Search for the cell housing the specified text and yield its (x, y) center coordinate. 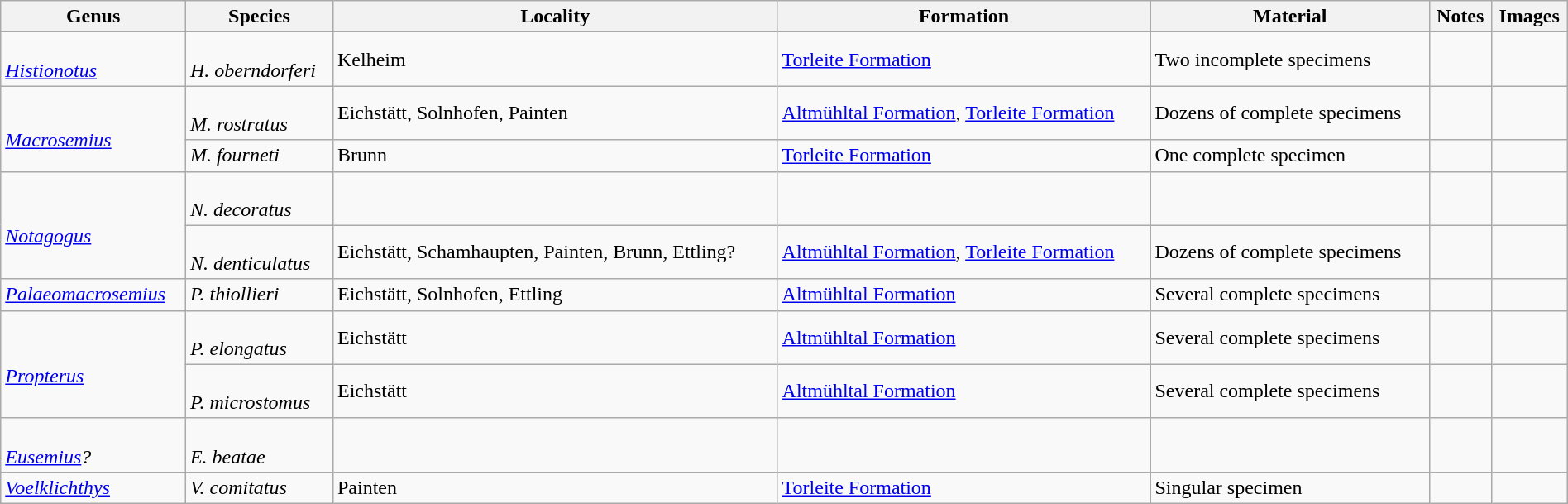
Notes (1460, 17)
M. fourneti (259, 156)
Painten (555, 487)
Kelheim (555, 60)
Eichstätt, Solnhofen, Painten (555, 113)
P. microstomus (259, 391)
Macrosemius (93, 129)
E. beatae (259, 445)
Eichstätt, Schamhaupten, Painten, Brunn, Ettling? (555, 252)
Voelklichthys (93, 487)
Genus (93, 17)
One complete specimen (1290, 156)
M. rostratus (259, 113)
Material (1290, 17)
P. thiollieri (259, 295)
Notagogus (93, 225)
Brunn (555, 156)
Species (259, 17)
Two incomplete specimens (1290, 60)
H. oberndorferi (259, 60)
V. comitatus (259, 487)
Propterus (93, 364)
N. denticulatus (259, 252)
Images (1529, 17)
N. decoratus (259, 199)
Singular specimen (1290, 487)
P. elongatus (259, 338)
Formation (964, 17)
Histionotus (93, 60)
Eusemius? (93, 445)
Locality (555, 17)
Eichstätt, Solnhofen, Ettling (555, 295)
Palaeomacrosemius (93, 295)
